Find where the given text appears and provide that cell's center as [X, Y] coordinate. 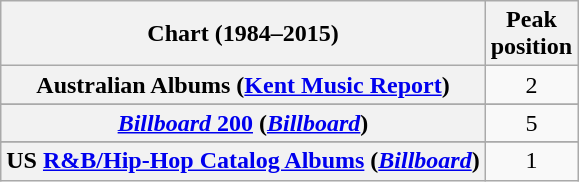
Billboard 200 (Billboard) [243, 123]
Chart (1984–2015) [243, 34]
5 [531, 123]
US R&B/Hip-Hop Catalog Albums (Billboard) [243, 161]
Australian Albums (Kent Music Report) [243, 85]
1 [531, 161]
Peakposition [531, 34]
2 [531, 85]
